From the cell containing the given text, extract its center point as [X, Y] coordinate. 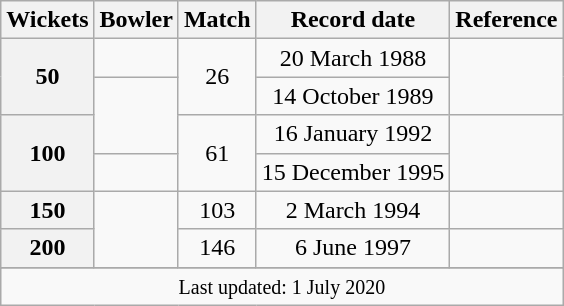
150 [48, 210]
50 [48, 77]
Bowler [136, 20]
20 March 1988 [353, 58]
2 March 1994 [353, 210]
103 [217, 210]
146 [217, 248]
100 [48, 153]
200 [48, 248]
16 January 1992 [353, 134]
26 [217, 77]
Record date [353, 20]
15 December 1995 [353, 172]
Wickets [48, 20]
Last updated: 1 July 2020 [282, 286]
14 October 1989 [353, 96]
Match [217, 20]
Reference [506, 20]
6 June 1997 [353, 248]
61 [217, 153]
